Locate the cell with the specified text and output its (X, Y) center coordinate. 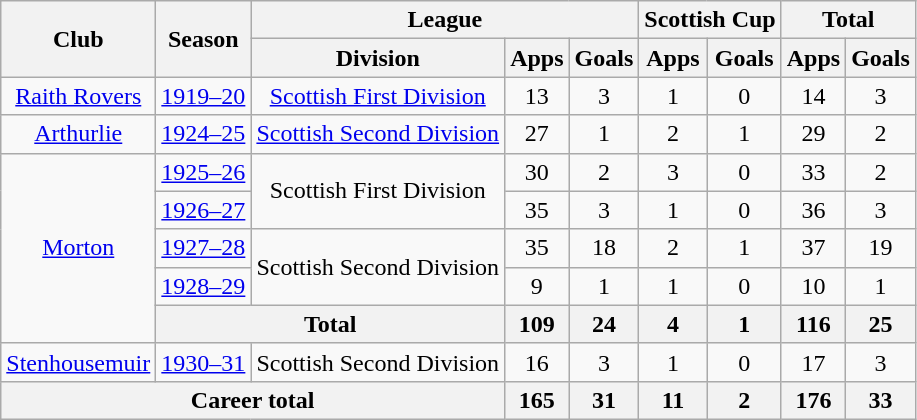
1930–31 (204, 362)
Scottish Cup (710, 20)
13 (537, 96)
17 (813, 362)
10 (813, 286)
109 (537, 324)
165 (537, 400)
116 (813, 324)
29 (813, 134)
30 (537, 172)
Club (78, 39)
1927–28 (204, 248)
25 (881, 324)
4 (673, 324)
Stenhousemuir (78, 362)
League (445, 20)
1919–20 (204, 96)
Raith Rovers (78, 96)
Career total (253, 400)
37 (813, 248)
1926–27 (204, 210)
Morton (78, 248)
16 (537, 362)
31 (604, 400)
36 (813, 210)
1924–25 (204, 134)
Season (204, 39)
24 (604, 324)
1925–26 (204, 172)
Division (378, 58)
18 (604, 248)
176 (813, 400)
14 (813, 96)
1928–29 (204, 286)
11 (673, 400)
27 (537, 134)
Arthurlie (78, 134)
9 (537, 286)
19 (881, 248)
